Locate the cell with the specified text and output its (x, y) center coordinate. 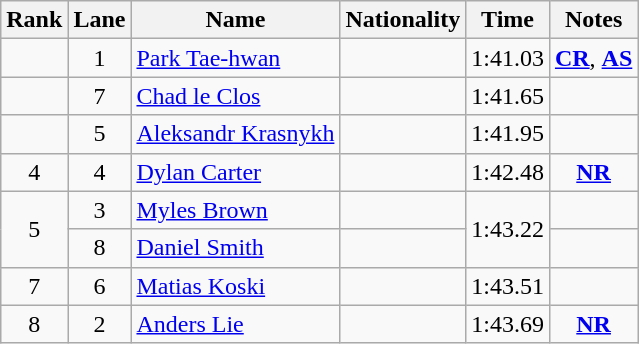
CR, AS (593, 58)
Chad le Clos (236, 96)
1:43.51 (508, 286)
1 (100, 58)
Aleksandr Krasnykh (236, 134)
Rank (34, 20)
1:43.22 (508, 229)
Notes (593, 20)
Name (236, 20)
1:43.69 (508, 324)
Park Tae-hwan (236, 58)
Dylan Carter (236, 172)
Lane (100, 20)
2 (100, 324)
Matias Koski (236, 286)
1:42.48 (508, 172)
Time (508, 20)
Nationality (403, 20)
3 (100, 210)
1:41.03 (508, 58)
1:41.65 (508, 96)
Daniel Smith (236, 248)
6 (100, 286)
1:41.95 (508, 134)
Myles Brown (236, 210)
Anders Lie (236, 324)
